Locate the cell with the specified text and output its (x, y) center coordinate. 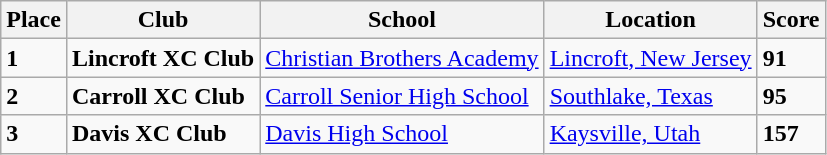
Christian Brothers Academy (402, 58)
Club (162, 20)
Carroll XC Club (162, 96)
Carroll Senior High School (402, 96)
Davis High School (402, 134)
Southlake, Texas (650, 96)
Place (34, 20)
Kaysville, Utah (650, 134)
School (402, 20)
Location (650, 20)
Lincroft, New Jersey (650, 58)
95 (791, 96)
91 (791, 58)
157 (791, 134)
1 (34, 58)
3 (34, 134)
Davis XC Club (162, 134)
Lincroft XC Club (162, 58)
Score (791, 20)
2 (34, 96)
